Extract the (x, y) coordinate from the center of the cell holding the provided text.  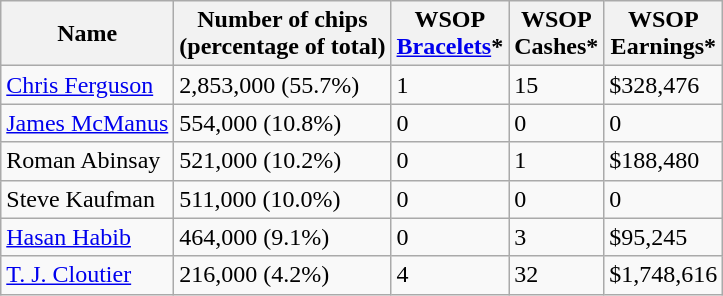
216,000 (4.2%) (282, 275)
4 (450, 275)
15 (556, 85)
Roman Abinsay (88, 161)
32 (556, 275)
464,000 (9.1%) (282, 237)
Hasan Habib (88, 237)
$95,245 (664, 237)
WSOPEarnings* (664, 34)
WSOPBracelets* (450, 34)
3 (556, 237)
$1,748,616 (664, 275)
$328,476 (664, 85)
WSOPCashes* (556, 34)
521,000 (10.2%) (282, 161)
Chris Ferguson (88, 85)
Name (88, 34)
Steve Kaufman (88, 199)
554,000 (10.8%) (282, 123)
$188,480 (664, 161)
2,853,000 (55.7%) (282, 85)
Number of chips(percentage of total) (282, 34)
511,000 (10.0%) (282, 199)
James McManus (88, 123)
T. J. Cloutier (88, 275)
